For the text-containing cell, return its midpoint in [x, y] coordinate format. 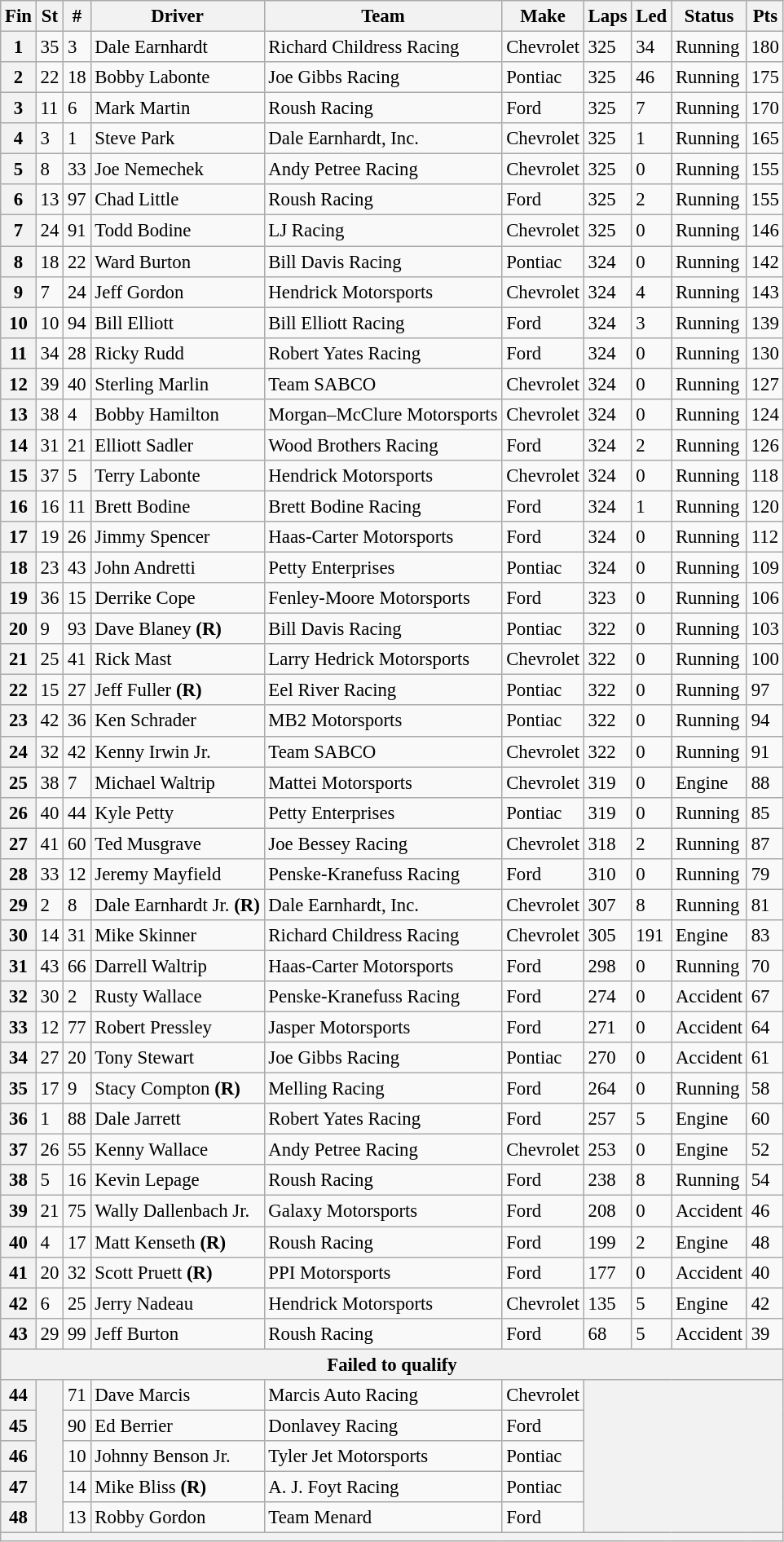
323 [608, 598]
Jeremy Mayfield [178, 875]
87 [764, 844]
170 [764, 108]
70 [764, 966]
Jeff Fuller (R) [178, 690]
112 [764, 537]
58 [764, 1089]
Dave Blaney (R) [178, 629]
47 [19, 1487]
271 [608, 1028]
Failed to qualify [392, 1364]
Status [709, 16]
Kevin Lepage [178, 1181]
100 [764, 659]
142 [764, 262]
124 [764, 415]
Tyler Jet Motorsports [383, 1456]
318 [608, 844]
Fenley-Moore Motorsports [383, 598]
Jeff Burton [178, 1333]
Tony Stewart [178, 1058]
90 [77, 1425]
54 [764, 1181]
Jasper Motorsports [383, 1028]
Todd Bodine [178, 231]
66 [77, 966]
Wood Brothers Racing [383, 445]
Robert Pressley [178, 1028]
175 [764, 77]
Team [383, 16]
Driver [178, 16]
85 [764, 813]
Bill Elliott [178, 323]
Team Menard [383, 1518]
67 [764, 997]
165 [764, 139]
Mike Bliss (R) [178, 1487]
253 [608, 1150]
Terry Labonte [178, 476]
Bobby Labonte [178, 77]
177 [608, 1272]
Mike Skinner [178, 936]
Marcis Auto Racing [383, 1395]
Morgan–McClure Motorsports [383, 415]
Melling Racing [383, 1089]
Jeff Gordon [178, 292]
305 [608, 936]
146 [764, 231]
Matt Kenseth (R) [178, 1242]
LJ Racing [383, 231]
Make [543, 16]
Larry Hedrick Motorsports [383, 659]
Brett Bodine [178, 506]
Fin [19, 16]
Kyle Petty [178, 813]
118 [764, 476]
298 [608, 966]
Brett Bodine Racing [383, 506]
Donlavey Racing [383, 1425]
64 [764, 1028]
Dale Earnhardt [178, 47]
68 [608, 1333]
John Andretti [178, 568]
199 [608, 1242]
310 [608, 875]
127 [764, 384]
270 [608, 1058]
Chad Little [178, 200]
103 [764, 629]
Darrell Waltrip [178, 966]
Laps [608, 16]
307 [608, 905]
81 [764, 905]
Ted Musgrave [178, 844]
99 [77, 1333]
126 [764, 445]
180 [764, 47]
71 [77, 1395]
130 [764, 353]
55 [77, 1150]
Dale Jarrett [178, 1119]
Elliott Sadler [178, 445]
Pts [764, 16]
79 [764, 875]
Derrike Cope [178, 598]
Kenny Irwin Jr. [178, 751]
Eel River Racing [383, 690]
Joe Bessey Racing [383, 844]
Kenny Wallace [178, 1150]
Michael Waltrip [178, 782]
Steve Park [178, 139]
77 [77, 1028]
Wally Dallenbach Jr. [178, 1211]
Ward Burton [178, 262]
109 [764, 568]
Bobby Hamilton [178, 415]
257 [608, 1119]
106 [764, 598]
93 [77, 629]
Stacy Compton (R) [178, 1089]
St [49, 16]
208 [608, 1211]
Mark Martin [178, 108]
A. J. Foyt Racing [383, 1487]
83 [764, 936]
Scott Pruett (R) [178, 1272]
Rick Mast [178, 659]
264 [608, 1089]
61 [764, 1058]
Robby Gordon [178, 1518]
238 [608, 1181]
143 [764, 292]
Dave Marcis [178, 1395]
120 [764, 506]
Bill Elliott Racing [383, 323]
Jerry Nadeau [178, 1303]
45 [19, 1425]
191 [652, 936]
Ken Schrader [178, 721]
Jimmy Spencer [178, 537]
Joe Nemechek [178, 170]
Led [652, 16]
135 [608, 1303]
# [77, 16]
Mattei Motorsports [383, 782]
Dale Earnhardt Jr. (R) [178, 905]
MB2 Motorsports [383, 721]
Johnny Benson Jr. [178, 1456]
Galaxy Motorsports [383, 1211]
75 [77, 1211]
Ed Berrier [178, 1425]
PPI Motorsports [383, 1272]
Rusty Wallace [178, 997]
274 [608, 997]
Ricky Rudd [178, 353]
52 [764, 1150]
139 [764, 323]
Sterling Marlin [178, 384]
